Pinpoint the cell where the given text exists, returning its [x, y] midpoint coordinate. 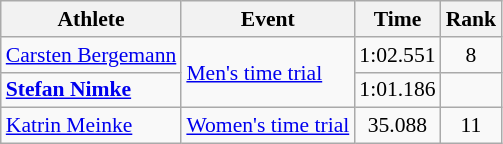
Event [268, 19]
Time [397, 19]
Men's time trial [268, 72]
Carsten Bergemann [92, 55]
Women's time trial [268, 126]
Rank [472, 19]
1:01.186 [397, 90]
Katrin Meinke [92, 126]
Stefan Nimke [92, 90]
1:02.551 [397, 55]
11 [472, 126]
Athlete [92, 19]
35.088 [397, 126]
8 [472, 55]
